Identify which cell holds the provided text, then report its [x, y] central coordinate. 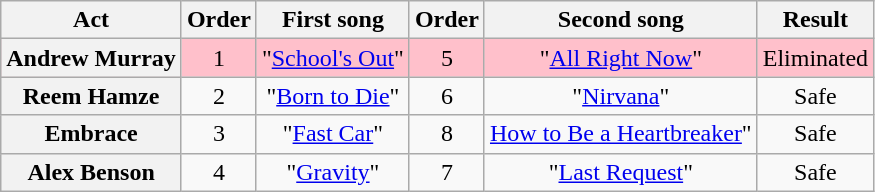
Eliminated [815, 58]
Result [815, 20]
"Nirvana" [620, 96]
"School's Out" [332, 58]
"Last Request" [620, 172]
How to Be a Heartbreaker" [620, 134]
First song [332, 20]
8 [446, 134]
Act [92, 20]
Embrace [92, 134]
Alex Benson [92, 172]
7 [446, 172]
6 [446, 96]
"Gravity" [332, 172]
Second song [620, 20]
"Born to Die" [332, 96]
1 [218, 58]
2 [218, 96]
"All Right Now" [620, 58]
4 [218, 172]
3 [218, 134]
"Fast Car" [332, 134]
Reem Hamze [92, 96]
5 [446, 58]
Andrew Murray [92, 58]
